Provide the (x, y) coordinate of the cell's center where the given text is located.  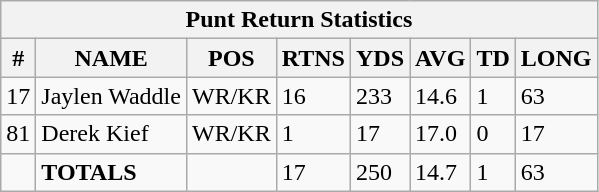
0 (493, 134)
14.7 (440, 172)
YDS (380, 58)
TOTALS (112, 172)
RTNS (313, 58)
# (18, 58)
14.6 (440, 96)
LONG (556, 58)
NAME (112, 58)
16 (313, 96)
Jaylen Waddle (112, 96)
81 (18, 134)
Punt Return Statistics (299, 20)
POS (231, 58)
250 (380, 172)
Derek Kief (112, 134)
233 (380, 96)
AVG (440, 58)
TD (493, 58)
17.0 (440, 134)
